From the cell containing the given text, extract its center point as (X, Y) coordinate. 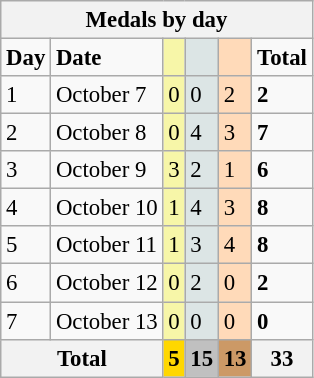
October 9 (107, 170)
13 (234, 358)
Date (107, 58)
Medals by day (156, 20)
Day (26, 58)
October 8 (107, 133)
October 11 (107, 245)
October 12 (107, 283)
October 13 (107, 321)
15 (202, 358)
33 (282, 358)
October 7 (107, 95)
October 10 (107, 208)
